Determine the (X, Y) coordinate at the center of the cell enclosing the given text.  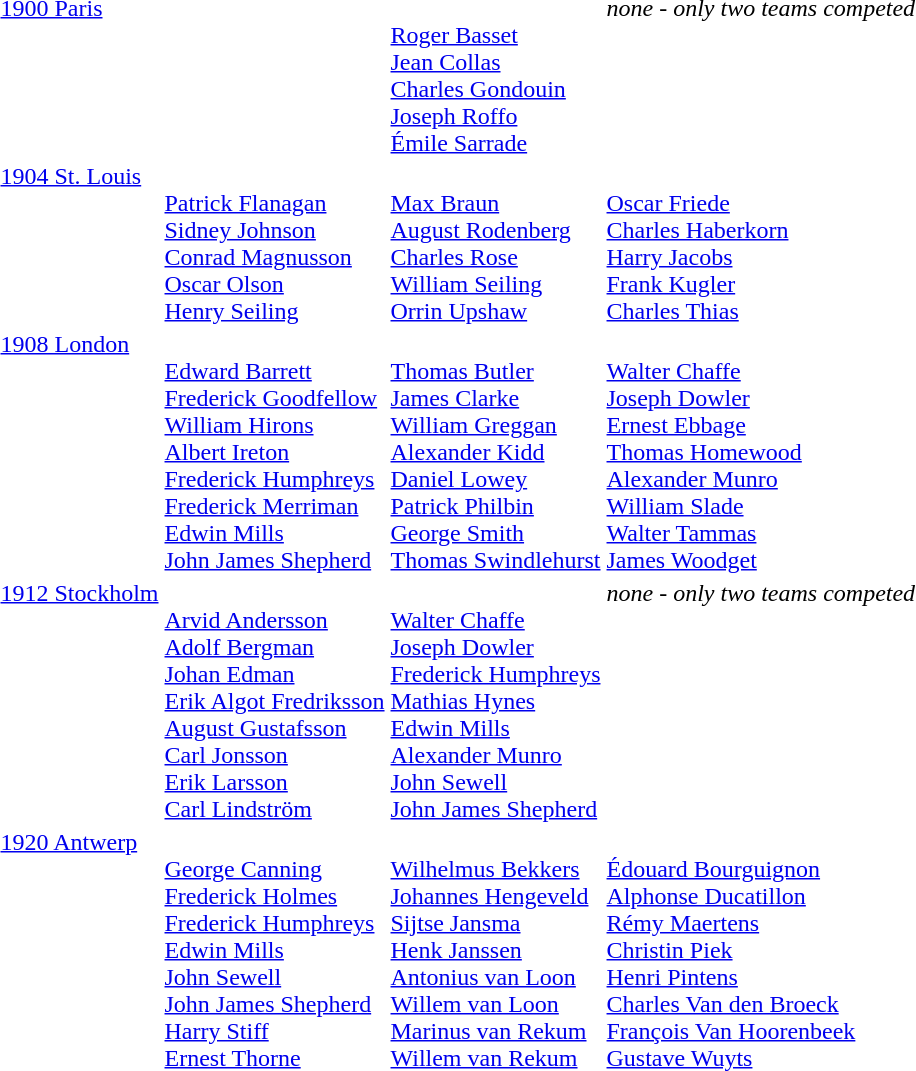
Patrick FlanaganSidney JohnsonConrad MagnussonOscar OlsonHenry Seiling (274, 244)
Max BraunAugust RodenbergCharles RoseWilliam SeilingOrrin Upshaw (496, 244)
Arvid AnderssonAdolf BergmanJohan EdmanErik Algot FredrikssonAugust GustafssonCarl JonssonErik LarssonCarl Lindström (274, 701)
Thomas ButlerJames ClarkeWilliam GregganAlexander KiddDaniel LoweyPatrick PhilbinGeorge SmithThomas Swindlehurst (496, 452)
Edward BarrettFrederick GoodfellowWilliam HironsAlbert IretonFrederick HumphreysFrederick MerrimanEdwin MillsJohn James Shepherd (274, 452)
Walter ChaffeJoseph DowlerFrederick HumphreysMathias HynesEdwin MillsAlexander MunroJohn SewellJohn James Shepherd (496, 701)
